Extract the [x, y] coordinate from the center of the cell holding the provided text.  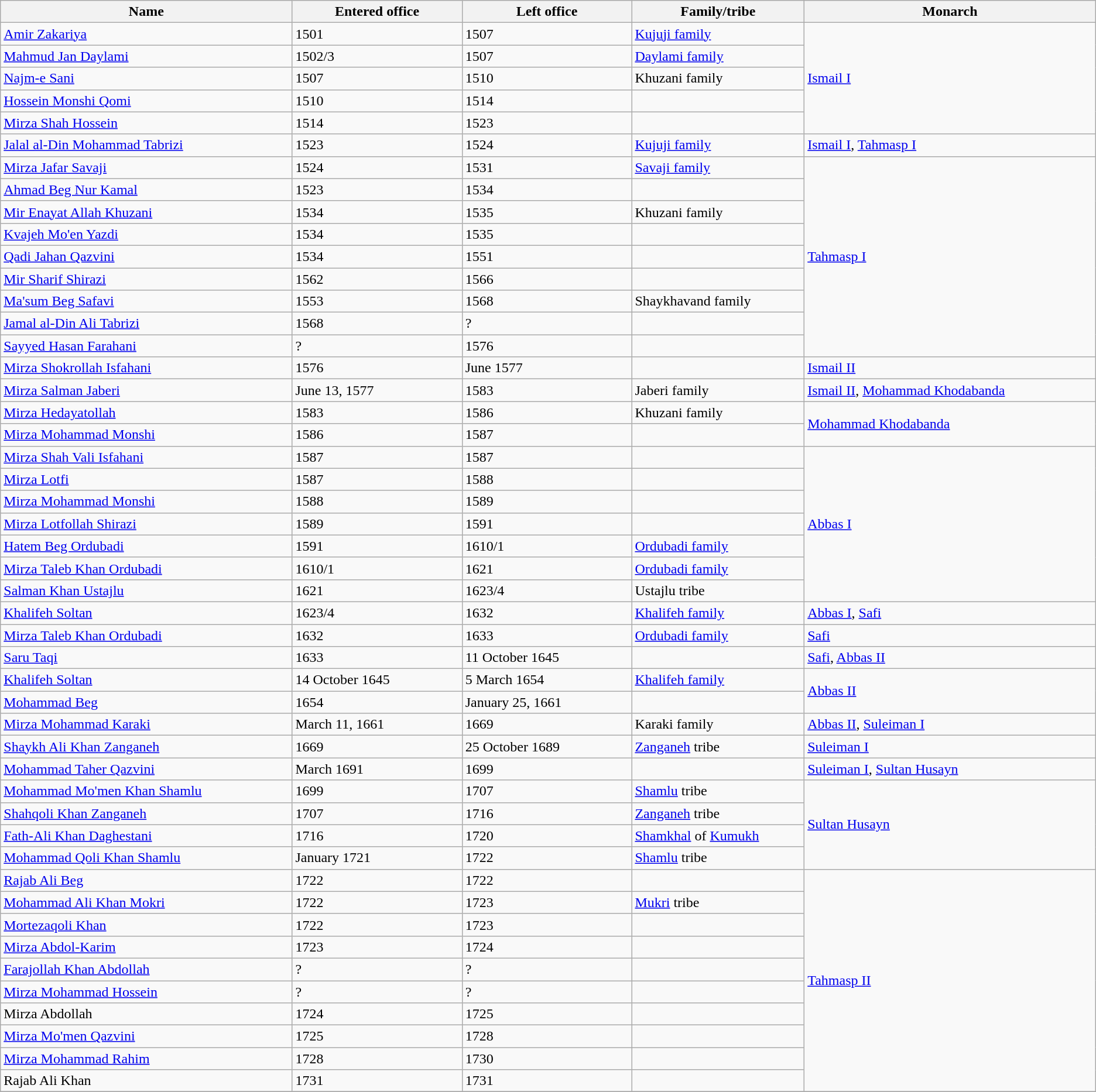
Mirza Mohammad Rahim [146, 1059]
Mirza Shah Hossein [146, 123]
Mirza Lotfollah Shirazi [146, 524]
Karaki family [718, 724]
Ismail II [950, 368]
Hossein Monshi Qomi [146, 101]
Sayyed Hasan Farahani [146, 346]
Entered office [377, 12]
Mohammad Beg [146, 702]
14 October 1645 [377, 680]
1553 [377, 301]
Mirza Shokrollah Isfahani [146, 368]
Mirza Hedayatollah [146, 413]
Rajab Ali Khan [146, 1081]
Mirza Mohammad Karaki [146, 724]
Jaberi family [718, 390]
Mirza Jafar Savaji [146, 167]
5 March 1654 [547, 680]
Mir Enayat Allah Khuzani [146, 212]
Mirza Abdollah [146, 1014]
Mirza Salman Jaberi [146, 390]
Jamal al-Din Ali Tabrizi [146, 324]
Rajab Ali Beg [146, 880]
Abbas I [950, 524]
Farajollah Khan Abdollah [146, 969]
March 1691 [377, 769]
Kvajeh Mo'en Yazdi [146, 234]
Mortezaqoli Khan [146, 925]
Hatem Beg Ordubadi [146, 546]
1566 [547, 279]
Safi, Abbas II [950, 658]
Mohammad Taher Qazvini [146, 769]
Mir Sharif Shirazi [146, 279]
Shamkhal of Kumukh [718, 836]
Mirza Mo'men Qazvini [146, 1036]
Mirza Shah Vali Isfahani [146, 457]
Daylami family [718, 56]
Abbas II [950, 691]
Qadi Jahan Qazvini [146, 256]
January 25, 1661 [547, 702]
Family/tribe [718, 12]
Monarch [950, 12]
25 October 1689 [547, 747]
Ustajlu tribe [718, 590]
Name [146, 12]
1654 [377, 702]
Shahqoli Khan Zanganeh [146, 813]
Abbas II, Suleiman I [950, 724]
Tahmasp I [950, 256]
Ismail II, Mohammad Khodabanda [950, 390]
Ismail I, Tahmasp I [950, 145]
March 11, 1661 [377, 724]
Left office [547, 12]
Mohammad Mo'men Khan Shamlu [146, 791]
Ma'sum Beg Safavi [146, 301]
January 1721 [377, 858]
Ismail I [950, 78]
Sultan Husayn [950, 825]
Fath-Ali Khan Daghestani [146, 836]
Mirza Lotfi [146, 479]
Mohammad Qoli Khan Shamlu [146, 858]
Saru Taqi [146, 658]
June 13, 1577 [377, 390]
Savaji family [718, 167]
Safi [950, 635]
1720 [547, 836]
Mirza Mohammad Hossein [146, 992]
June 1577 [547, 368]
Mohammad Khodabanda [950, 424]
Amir Zakariya [146, 34]
1501 [377, 34]
11 October 1645 [547, 658]
Ahmad Beg Nur Kamal [146, 190]
1730 [547, 1059]
Suleiman I, Sultan Husayn [950, 769]
Shaykh Ali Khan Zanganeh [146, 747]
Abbas I, Safi [950, 613]
Najm-e Sani [146, 78]
1551 [547, 256]
Suleiman I [950, 747]
1562 [377, 279]
Mahmud Jan Daylami [146, 56]
Mohammad Ali Khan Mokri [146, 902]
Tahmasp II [950, 981]
1502/3 [377, 56]
Shaykhavand family [718, 301]
Salman Khan Ustajlu [146, 590]
Mukri tribe [718, 902]
Mirza Abdol-Karim [146, 947]
1531 [547, 167]
Jalal al-Din Mohammad Tabrizi [146, 145]
